For the text-containing cell, return its midpoint in (x, y) coordinate format. 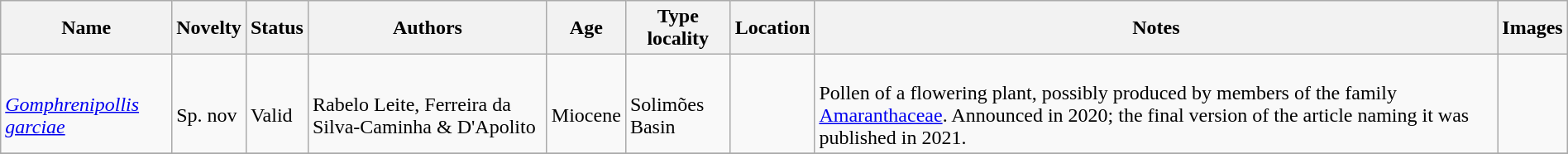
Status (276, 28)
Solimões Basin (678, 104)
Notes (1156, 28)
Location (772, 28)
Images (1532, 28)
Gomphrenipollis garciae (86, 104)
Sp. nov (209, 104)
Type locality (678, 28)
Authors (427, 28)
Age (586, 28)
Rabelo Leite, Ferreira da Silva-Caminha & D'Apolito (427, 104)
Novelty (209, 28)
Valid (276, 104)
Name (86, 28)
Miocene (586, 104)
